Detect which cell encompasses the target text, then output its (X, Y) center coordinate. 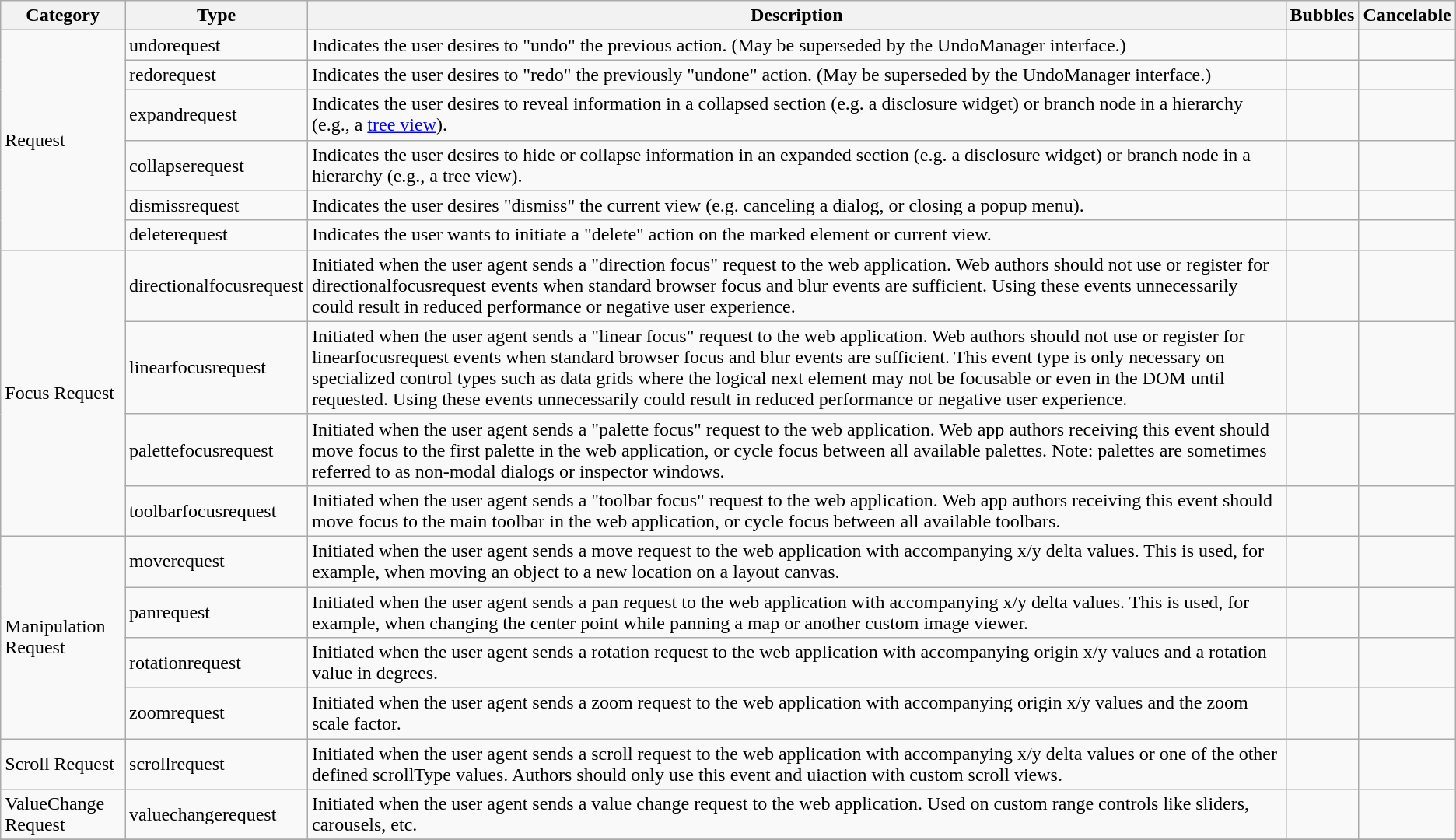
Indicates the user desires to reveal information in a collapsed section (e.g. a disclosure widget) or branch node in a hierarchy (e.g., a tree view). (797, 115)
Bubbles (1322, 16)
Initiated when the user agent sends a rotation request to the web application with accompanying origin x/y values and a rotation value in degrees. (797, 663)
expandrequest (216, 115)
Type (216, 16)
linearfocusrequest (216, 367)
Description (797, 16)
palettefocusrequest (216, 450)
deleterequest (216, 235)
Focus Request (63, 393)
Category (63, 16)
valuechangerequest (216, 815)
ValueChange Request (63, 815)
Indicates the user desires to "undo" the previous action. (May be superseded by the UndoManager interface.) (797, 45)
Cancelable (1407, 16)
collapserequest (216, 165)
undorequest (216, 45)
dismissrequest (216, 205)
panrequest (216, 611)
moverequest (216, 562)
Manipulation Request (63, 637)
Initiated when the user agent sends a value change request to the web application. Used on custom range controls like sliders, carousels, etc. (797, 815)
Initiated when the user agent sends a zoom request to the web application with accompanying origin x/y values and the zoom scale factor. (797, 714)
scrollrequest (216, 764)
directionalfocusrequest (216, 285)
toolbarfocusrequest (216, 510)
Indicates the user desires "dismiss" the current view (e.g. canceling a dialog, or closing a popup menu). (797, 205)
Scroll Request (63, 764)
Request (63, 140)
redorequest (216, 75)
rotationrequest (216, 663)
zoomrequest (216, 714)
Indicates the user desires to "redo" the previously "undone" action. (May be superseded by the UndoManager interface.) (797, 75)
Indicates the user wants to initiate a "delete" action on the marked element or current view. (797, 235)
